Search for the cell housing the specified text and yield its [X, Y] center coordinate. 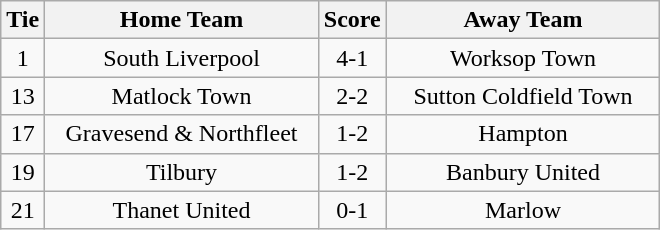
4-1 [352, 58]
2-2 [352, 96]
Hampton [523, 134]
0-1 [352, 210]
Gravesend & Northfleet [182, 134]
Thanet United [182, 210]
Tie [23, 20]
21 [23, 210]
Score [352, 20]
Home Team [182, 20]
Matlock Town [182, 96]
Marlow [523, 210]
17 [23, 134]
1 [23, 58]
19 [23, 172]
South Liverpool [182, 58]
Tilbury [182, 172]
13 [23, 96]
Banbury United [523, 172]
Worksop Town [523, 58]
Sutton Coldfield Town [523, 96]
Away Team [523, 20]
